Output the (x, y) coordinate of the center of the cell containing the given text.  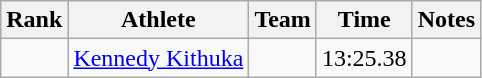
Notes (446, 20)
Kennedy Kithuka (158, 58)
Rank (34, 20)
Team (283, 20)
Athlete (158, 20)
Time (364, 20)
13:25.38 (364, 58)
